Detect which cell encompasses the target text, then output its (x, y) center coordinate. 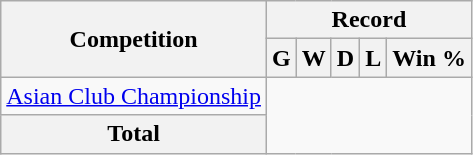
D (345, 58)
Total (134, 134)
Asian Club Championship (134, 96)
G (281, 58)
W (314, 58)
Win % (430, 58)
Competition (134, 39)
L (374, 58)
Record (368, 20)
